Return [x, y] of the center of cell containing provided text 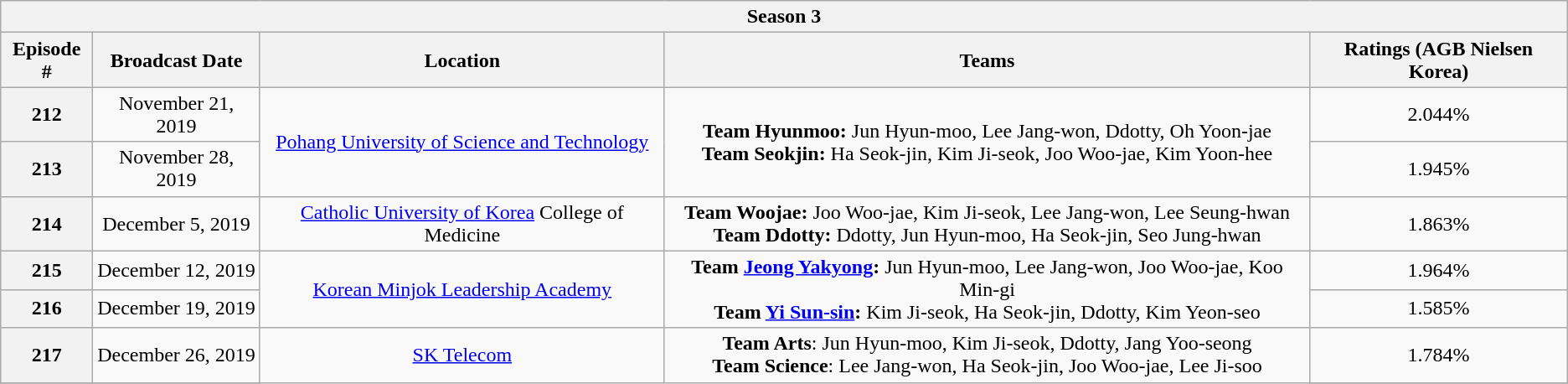
212 [47, 114]
Ratings (AGB Nielsen Korea) [1439, 60]
1.945% [1439, 169]
Catholic University of Korea College of Medicine [462, 223]
Team Arts: Jun Hyun-moo, Kim Ji-seok, Ddotty, Jang Yoo-seongTeam Science: Lee Jang-won, Ha Seok-jin, Joo Woo-jae, Lee Ji-soo [987, 355]
216 [47, 309]
Pohang University of Science and Technology [462, 142]
Team Jeong Yakyong: Jun Hyun-moo, Lee Jang-won, Joo Woo-jae, Koo Min-giTeam Yi Sun-sin: Kim Ji-seok, Ha Seok-jin, Ddotty, Kim Yeon-seo [987, 289]
1.964% [1439, 270]
217 [47, 355]
213 [47, 169]
December 26, 2019 [177, 355]
SK Telecom [462, 355]
Season 3 [784, 17]
December 19, 2019 [177, 309]
Episode # [47, 60]
Team Woojae: Joo Woo-jae, Kim Ji-seok, Lee Jang-won, Lee Seung-hwanTeam Ddotty: Ddotty, Jun Hyun-moo, Ha Seok-jin, Seo Jung-hwan [987, 223]
November 28, 2019 [177, 169]
214 [47, 223]
Team Hyunmoo: Jun Hyun-moo, Lee Jang-won, Ddotty, Oh Yoon-jaeTeam Seokjin: Ha Seok-jin, Kim Ji-seok, Joo Woo-jae, Kim Yoon-hee [987, 142]
Korean Minjok Leadership Academy [462, 289]
2.044% [1439, 114]
1.585% [1439, 309]
November 21, 2019 [177, 114]
Broadcast Date [177, 60]
December 12, 2019 [177, 270]
1.863% [1439, 223]
Teams [987, 60]
Location [462, 60]
December 5, 2019 [177, 223]
215 [47, 270]
1.784% [1439, 355]
